Scan for the cell matching the given text and deliver its [X, Y] coordinate at center. 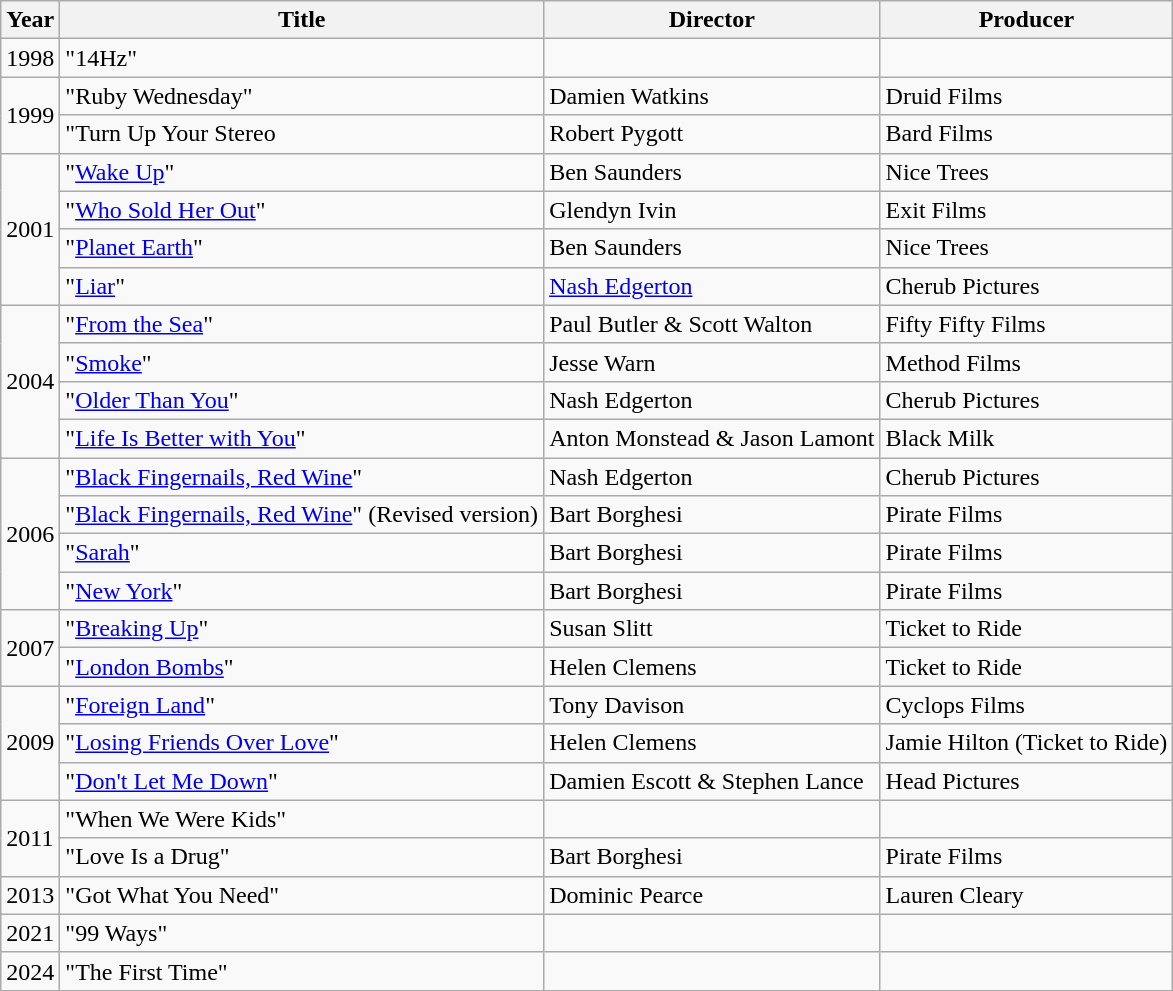
Dominic Pearce [712, 895]
Year [30, 20]
Black Milk [1026, 438]
Producer [1026, 20]
Druid Films [1026, 96]
"Who Sold Her Out" [302, 210]
"14Hz" [302, 58]
"When We Were Kids" [302, 819]
Title [302, 20]
"99 Ways" [302, 933]
"Ruby Wednesday" [302, 96]
Jesse Warn [712, 362]
2013 [30, 895]
"Black Fingernails, Red Wine" (Revised version) [302, 515]
Fifty Fifty Films [1026, 324]
2009 [30, 743]
"Liar" [302, 286]
2021 [30, 933]
Method Films [1026, 362]
1998 [30, 58]
"Planet Earth" [302, 248]
Damien Watkins [712, 96]
"Life Is Better with You" [302, 438]
Tony Davison [712, 705]
2001 [30, 229]
"Turn Up Your Stereo [302, 134]
Anton Monstead & Jason Lamont [712, 438]
"From the Sea" [302, 324]
"Older Than You" [302, 400]
Susan Slitt [712, 629]
"The First Time" [302, 971]
"New York" [302, 591]
"Breaking Up" [302, 629]
Paul Butler & Scott Walton [712, 324]
Jamie Hilton (Ticket to Ride) [1026, 743]
"Sarah" [302, 553]
2024 [30, 971]
"Smoke" [302, 362]
"Don't Let Me Down" [302, 781]
"Foreign Land" [302, 705]
Glendyn Ivin [712, 210]
Director [712, 20]
2007 [30, 648]
"Wake Up" [302, 172]
Head Pictures [1026, 781]
Exit Films [1026, 210]
"Black Fingernails, Red Wine" [302, 477]
1999 [30, 115]
"Love Is a Drug" [302, 857]
2006 [30, 534]
"Losing Friends Over Love" [302, 743]
2004 [30, 381]
"Got What You Need" [302, 895]
Robert Pygott [712, 134]
Bard Films [1026, 134]
Cyclops Films [1026, 705]
2011 [30, 838]
"London Bombs" [302, 667]
Damien Escott & Stephen Lance [712, 781]
Lauren Cleary [1026, 895]
